Identify which cell holds the provided text, then report its (x, y) central coordinate. 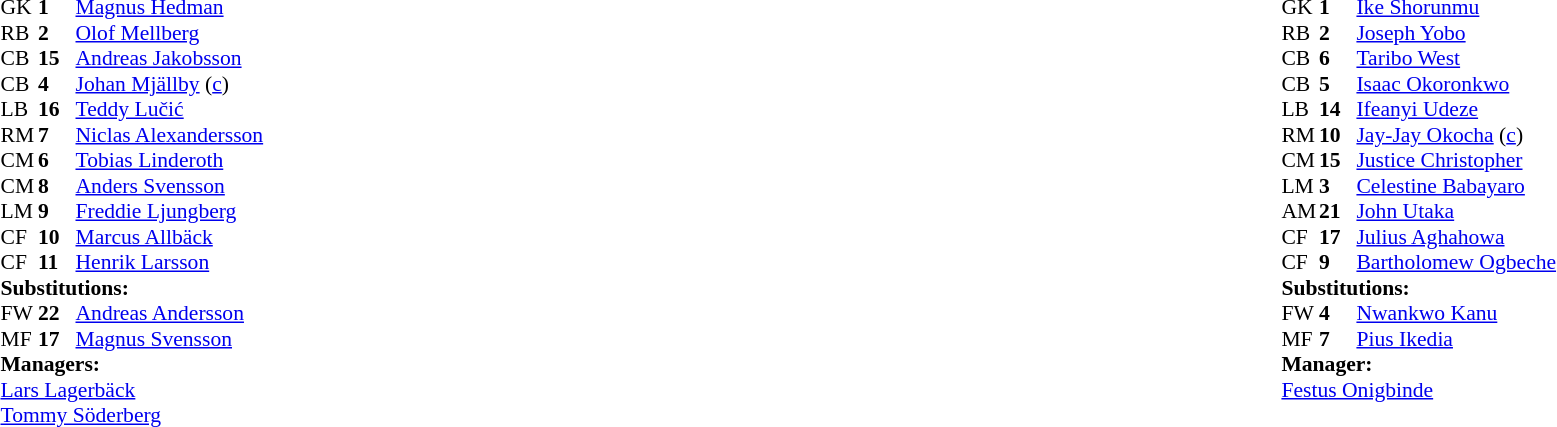
AM (1300, 211)
5 (1338, 84)
Teddy Lučić (170, 109)
8 (57, 186)
Julius Aghahowa (1456, 237)
Managers: (132, 365)
14 (1338, 109)
Andreas Jakobsson (170, 59)
Johan Mjällby (c) (170, 84)
Joseph Yobo (1456, 33)
Anders Svensson (170, 186)
22 (57, 313)
Jay-Jay Okocha (c) (1456, 135)
Festus Onigbinde (1418, 390)
Pius Ikedia (1456, 339)
Niclas Alexandersson (170, 135)
Olof Mellberg (170, 33)
Isaac Okoronkwo (1456, 84)
Ifeanyi Udeze (1456, 109)
Taribo West (1456, 59)
Marcus Allbäck (170, 237)
21 (1338, 211)
11 (57, 263)
Celestine Babayaro (1456, 186)
John Utaka (1456, 211)
Bartholomew Ogbeche (1456, 263)
Manager: (1418, 365)
Magnus Svensson (170, 339)
Justice Christopher (1456, 161)
Andreas Andersson (170, 313)
Tobias Linderoth (170, 161)
Henrik Larsson (170, 263)
Nwankwo Kanu (1456, 313)
Freddie Ljungberg (170, 211)
16 (57, 109)
3 (1338, 186)
